Determine the [X, Y] coordinate at the center of the cell enclosing the given text.  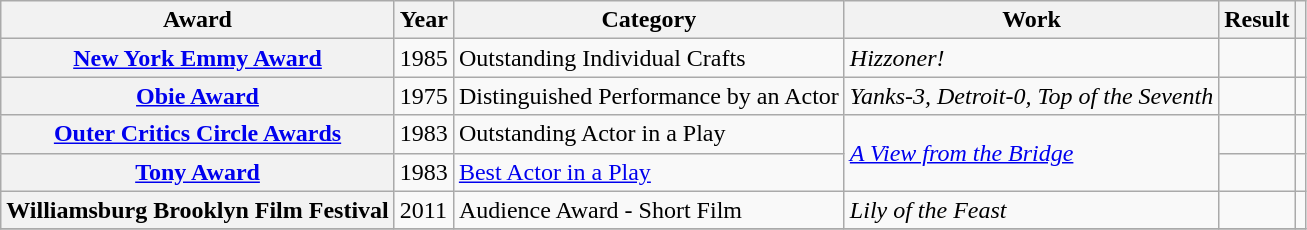
Tony Award [198, 172]
Year [424, 20]
Distinguished Performance by an Actor [648, 96]
Outstanding Actor in a Play [648, 134]
Outer Critics Circle Awards [198, 134]
Yanks-3, Detroit-0, Top of the Seventh [1031, 96]
1985 [424, 58]
Best Actor in a Play [648, 172]
Category [648, 20]
New York Emmy Award [198, 58]
Result [1257, 20]
A View from the Bridge [1031, 153]
1975 [424, 96]
Audience Award - Short Film [648, 210]
Outstanding Individual Crafts [648, 58]
Hizzoner! [1031, 58]
2011 [424, 210]
Lily of the Feast [1031, 210]
Williamsburg Brooklyn Film Festival [198, 210]
Work [1031, 20]
Obie Award [198, 96]
Award [198, 20]
